Provide the [x, y] coordinate of the cell's center where the given text is located.  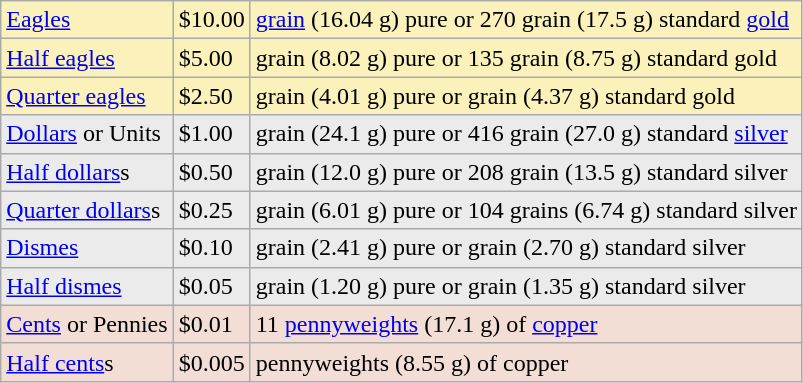
$0.10 [212, 248]
11 pennyweights (17.1 g) of copper [526, 324]
grain (12.0 g) pure or 208 grain (13.5 g) standard silver [526, 172]
Half dismes [87, 286]
Eagles [87, 20]
$1.00 [212, 134]
grain (2.41 g) pure or grain (2.70 g) standard silver [526, 248]
grain (8.02 g) pure or 135 grain (8.75 g) standard gold [526, 58]
Dismes [87, 248]
Half centss [87, 362]
Half eagles [87, 58]
$2.50 [212, 96]
Quarter dollarss [87, 210]
$10.00 [212, 20]
$0.01 [212, 324]
Cents or Pennies [87, 324]
$0.25 [212, 210]
grain (4.01 g) pure or grain (4.37 g) standard gold [526, 96]
grain (24.1 g) pure or 416 grain (27.0 g) standard silver [526, 134]
$0.50 [212, 172]
$0.05 [212, 286]
$0.005 [212, 362]
$5.00 [212, 58]
grain (1.20 g) pure or grain (1.35 g) standard silver [526, 286]
Quarter eagles [87, 96]
Dollars or Units [87, 134]
grain (16.04 g) pure or 270 grain (17.5 g) standard gold [526, 20]
Half dollarss [87, 172]
grain (6.01 g) pure or 104 grains (6.74 g) standard silver [526, 210]
pennyweights (8.55 g) of copper [526, 362]
